Find where the given text appears and provide that cell's center as [x, y] coordinate. 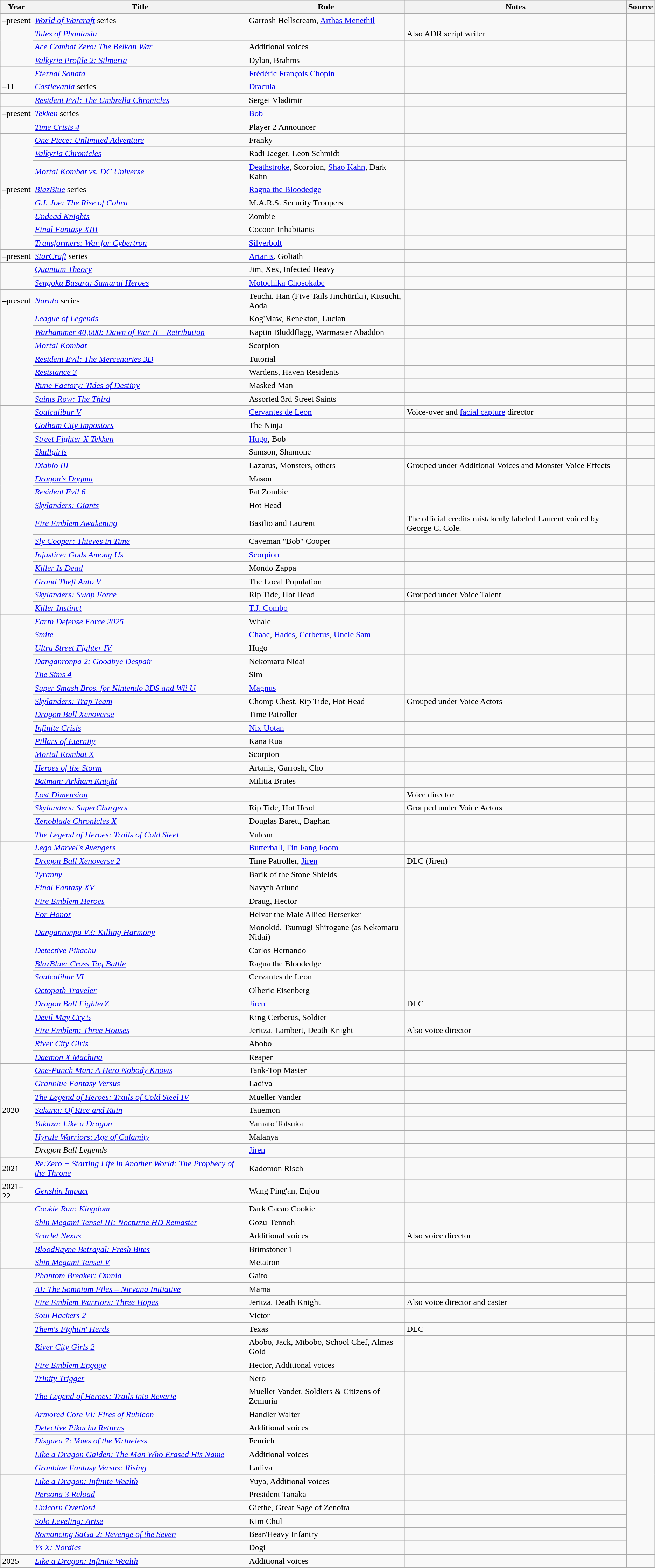
Carlos Hernando [326, 950]
Grouped under Additional Voices and Monster Voice Effects [516, 465]
Soulcalibur V [140, 412]
Detective Pikachu Returns [140, 1428]
2021–22 [17, 1191]
M.A.R.S. Security Troopers [326, 203]
Time Patroller [326, 715]
Fenrich [326, 1441]
Them's Fightin' Herds [140, 1329]
Dragon's Dogma [140, 479]
Malanya [326, 1137]
Granblue Fantasy Versus [140, 1084]
Mondo Zappa [326, 568]
2021 [17, 1168]
Lazarus, Monsters, others [326, 465]
Cocoon Inhabitants [326, 230]
Samson, Shamone [326, 452]
The Legend of Heroes: Trails into Reverie [140, 1396]
Infinite Crisis [140, 728]
Caveman "Bob" Cooper [326, 541]
Reaper [326, 1057]
Tauemon [326, 1110]
Danganronpa 2: Goodbye Despair [140, 661]
Solo Leveling: Arise [140, 1521]
Kim Chul [326, 1521]
Voice-over and facial capture director [516, 412]
Draug, Hector [326, 901]
Mama [326, 1289]
Whale [326, 621]
Franky [326, 140]
Frédéric François Chopin [326, 73]
Trinity Trigger [140, 1378]
Gozu-Tennoh [326, 1222]
T.J. Combo [326, 608]
Sim [326, 675]
BloodRayne Betrayal: Fresh Bites [140, 1249]
Fat Zombie [326, 492]
Source [640, 7]
Tyranny [140, 874]
The Legend of Heroes: Trails of Cold Steel [140, 835]
Basilio and Laurent [326, 523]
Dragon Ball FighterZ [140, 1004]
President Tanaka [326, 1494]
Bear/Heavy Infantry [326, 1534]
Tekken series [140, 113]
Gotham City Impostors [140, 426]
Jim, Xex, Infected Heavy [326, 269]
Grouped under Voice Talent [516, 595]
The Legend of Heroes: Trails of Cold Steel IV [140, 1097]
Navyth Arlund [326, 888]
Title [140, 7]
Zombie [326, 216]
Cookie Run: Kingdom [140, 1209]
Ace Combat Zero: The Belkan War [140, 47]
Garrosh Hellscream, Arthas Menethil [326, 20]
Transformers: War for Cybertron [140, 243]
Radi Jaeger, Leon Schmidt [326, 153]
Dracula [326, 87]
Sly Cooper: Thieves in Time [140, 541]
Jeritza, Lambert, Death Knight [326, 1030]
Fire Emblem Awakening [140, 523]
Magnus [326, 688]
Douglas Barett, Daghan [326, 821]
Killer Instinct [140, 608]
Genshin Impact [140, 1191]
Resistance 3 [140, 372]
Octopath Traveler [140, 990]
Time Patroller, Jiren [326, 861]
River City Girls [140, 1043]
Danganronpa V3: Killing Harmony [140, 932]
Tank-Top Master [326, 1070]
BlazBlue series [140, 190]
League of Legends [140, 319]
–11 [17, 87]
Dragon Ball Xenoverse 2 [140, 861]
Injustice: Gods Among Us [140, 555]
Naruto series [140, 301]
Butterball, Fin Fang Foom [326, 848]
Skylanders: Trap Team [140, 701]
World of Warcraft series [140, 20]
AI: The Somnium Files – Nirvana Initiative [140, 1289]
Soul Hackers 2 [140, 1316]
Armored Core VI: Fires of Rubicon [140, 1414]
The Sims 4 [140, 675]
BlazBlue: Cross Tag Battle [140, 964]
Mason [326, 479]
2025 [17, 1561]
StarCraft series [140, 256]
Super Smash Bros. for Nintendo 3DS and Wii U [140, 688]
Also voice director and caster [516, 1302]
Fire Emblem: Three Houses [140, 1030]
Dragon Ball Xenoverse [140, 715]
Militia Brutes [326, 781]
Sergei Vladimir [326, 100]
Fire Emblem Engage [140, 1365]
Vulcan [326, 835]
Resident Evil: The Umbrella Chronicles [140, 100]
Dogi [326, 1548]
Monokid, Tsumugi Shirogane (as Nekomaru Nidai) [326, 932]
Detective Pikachu [140, 950]
Tutorial [326, 359]
Player 2 Announcer [326, 127]
Metatron [326, 1262]
Unicorn Overlord [140, 1507]
Killer Is Dead [140, 568]
Artanis, Goliath [326, 256]
Role [326, 7]
Mueller Vander, Soldiers & Citizens of Zemuria [326, 1396]
Like a Dragon Gaiden: The Man Who Erased His Name [140, 1454]
Mortal Kombat [140, 345]
Sakuna: Of Rice and Ruin [140, 1110]
Lego Marvel's Avengers [140, 848]
One Piece: Unlimited Adventure [140, 140]
Persona 3 Reload [140, 1494]
Year [17, 7]
Skylanders: Giants [140, 505]
Xenoblade Chronicles X [140, 821]
Chomp Chest, Rip Tide, Hot Head [326, 701]
Kana Rua [326, 741]
Notes [516, 7]
Hyrule Warriors: Age of Calamity [140, 1137]
Pillars of Eternity [140, 741]
Kadomon Risch [326, 1168]
Final Fantasy XV [140, 888]
Quantum Theory [140, 269]
Mortal Kombat vs. DC Universe [140, 171]
Earth Defense Force 2025 [140, 621]
G.I. Joe: The Rise of Cobra [140, 203]
Valkyrie Profile 2: Silmeria [140, 60]
Hugo [326, 648]
Chaac, Hades, Cerberus, Uncle Sam [326, 635]
Hot Head [326, 505]
Tales of Phantasia [140, 34]
Ultra Street Fighter IV [140, 648]
The official credits mistakenly labeled Laurent voiced by George C. Cole. [516, 523]
Resident Evil: The Mercenaries 3D [140, 359]
Re:Zero − Starting Life in Another World: The Prophecy of the Throne [140, 1168]
Fire Emblem Warriors: Three Hopes [140, 1302]
Barik of the Stone Shields [326, 874]
Kaptin Bluddflagg, Warmaster Abaddon [326, 332]
Time Crisis 4 [140, 127]
Undead Knights [140, 216]
Shin Megami Tensei V [140, 1262]
Romancing SaGa 2: Revenge of the Seven [140, 1534]
Lost Dimension [140, 794]
Heroes of the Storm [140, 768]
Gaito [326, 1275]
Smite [140, 635]
Victor [326, 1316]
Rune Factory: Tides of Destiny [140, 385]
Artanis, Garrosh, Cho [326, 768]
Saints Row: The Third [140, 399]
Disgaea 7: Vows of the Virtueless [140, 1441]
Daemon X Machina [140, 1057]
Wardens, Haven Residents [326, 372]
The Local Population [326, 581]
Warhammer 40,000: Dawn of War II – Retribution [140, 332]
Voice director [516, 794]
Sengoku Basara: Samurai Heroes [140, 283]
Mortal Kombat X [140, 754]
Also ADR script writer [516, 34]
Granblue Fantasy Versus: Rising [140, 1468]
Scarlet Nexus [140, 1236]
Olberic Eisenberg [326, 990]
Mueller Vander [326, 1097]
Nekomaru Nidai [326, 661]
Yuya, Additional voices [326, 1481]
For Honor [140, 914]
Batman: Arkham Knight [140, 781]
Dylan, Brahms [326, 60]
Castlevania series [140, 87]
Kog'Maw, Renekton, Lucian [326, 319]
Deathstroke, Scorpion, Shao Kahn, Dark Kahn [326, 171]
Jeritza, Death Knight [326, 1302]
Giethe, Great Sage of Zenoira [326, 1507]
Final Fantasy XIII [140, 230]
DLC (Jiren) [516, 861]
Texas [326, 1329]
Hector, Additional voices [326, 1365]
Skylanders: SuperChargers [140, 808]
Yakuza: Like a Dragon [140, 1124]
2020 [17, 1110]
Masked Man [326, 385]
Dragon Ball Legends [140, 1150]
Hugo, Bob [326, 439]
Nero [326, 1378]
Teuchi, Han (Five Tails Jinchūriki), Kitsuchi, Aoda [326, 301]
Street Fighter X Tekken [140, 439]
Silverbolt [326, 243]
One-Punch Man: A Hero Nobody Knows [140, 1070]
Assorted 3rd Street Saints [326, 399]
Brimstoner 1 [326, 1249]
Soulcalibur VI [140, 977]
Dark Cacao Cookie [326, 1209]
Devil May Cry 5 [140, 1017]
Ys X: Nordics [140, 1548]
Bob [326, 113]
Abobo [326, 1043]
River City Girls 2 [140, 1347]
Skylanders: Swap Force [140, 595]
King Cerberus, Soldier [326, 1017]
The Ninja [326, 426]
Grand Theft Auto V [140, 581]
Motochika Chosokabe [326, 283]
Skullgirls [140, 452]
Resident Evil 6 [140, 492]
Valkyria Chronicles [140, 153]
Nix Uotan [326, 728]
Phantom Breaker: Omnia [140, 1275]
Yamato Totsuka [326, 1124]
Abobo, Jack, Mibobo, School Chef, Almas Gold [326, 1347]
Helvar the Male Allied Berserker [326, 914]
Handler Walter [326, 1414]
Shin Megami Tensei III: Nocturne HD Remaster [140, 1222]
Eternal Sonata [140, 73]
Diablo III [140, 465]
Wang Ping'an, Enjou [326, 1191]
Fire Emblem Heroes [140, 901]
